Provide the (X, Y) coordinate of the cell's center where the given text is located.  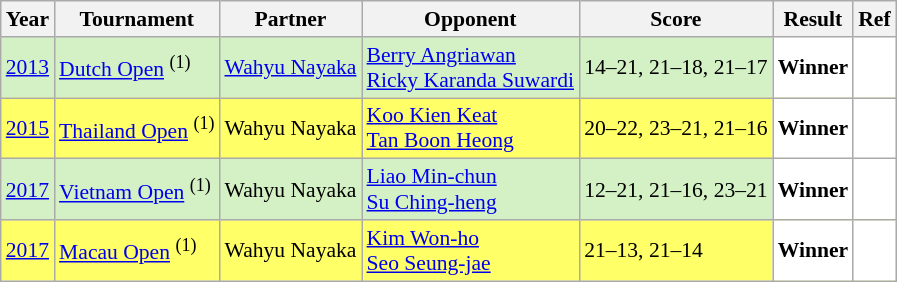
Tournament (136, 19)
Macau Open (1) (136, 250)
21–13, 21–14 (676, 250)
Partner (290, 19)
Score (676, 19)
Ref (874, 19)
Vietnam Open (1) (136, 190)
Liao Min-chun Su Ching-heng (471, 190)
Year (28, 19)
Dutch Open (1) (136, 68)
Opponent (471, 19)
Koo Kien Keat Tan Boon Heong (471, 128)
Thailand Open (1) (136, 128)
2013 (28, 68)
Result (814, 19)
Kim Won-ho Seo Seung-jae (471, 250)
2015 (28, 128)
Berry Angriawan Ricky Karanda Suwardi (471, 68)
20–22, 23–21, 21–16 (676, 128)
12–21, 21–16, 23–21 (676, 190)
14–21, 21–18, 21–17 (676, 68)
